Capture the cell that displays the provided text and extract its [X, Y] central coordinate. 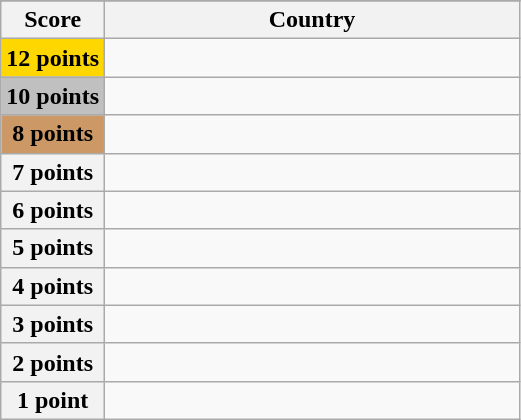
6 points [53, 210]
2 points [53, 362]
7 points [53, 172]
4 points [53, 286]
3 points [53, 324]
12 points [53, 58]
8 points [53, 134]
5 points [53, 248]
Country [312, 20]
1 point [53, 400]
Score [53, 20]
10 points [53, 96]
